From the cell containing the given text, extract its center point as [X, Y] coordinate. 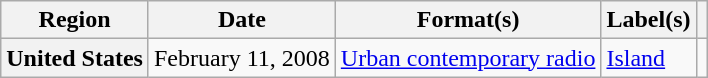
Label(s) [648, 20]
Region [75, 20]
Format(s) [468, 20]
United States [75, 58]
Island [648, 58]
Urban contemporary radio [468, 58]
February 11, 2008 [242, 58]
Date [242, 20]
